Capture the cell that displays the provided text and extract its [X, Y] central coordinate. 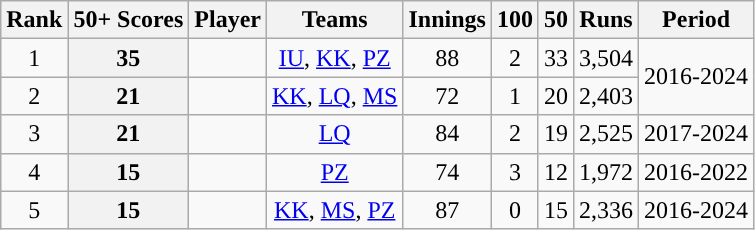
1,972 [606, 172]
2017-2024 [696, 134]
Period [696, 20]
KK, MS, PZ [335, 210]
88 [447, 58]
12 [556, 172]
20 [556, 96]
Rank [34, 20]
87 [447, 210]
50+ Scores [128, 20]
PZ [335, 172]
3,504 [606, 58]
74 [447, 172]
0 [514, 210]
Runs [606, 20]
50 [556, 20]
2,525 [606, 134]
IU, KK, PZ [335, 58]
33 [556, 58]
2016-2022 [696, 172]
Teams [335, 20]
72 [447, 96]
100 [514, 20]
LQ [335, 134]
84 [447, 134]
Innings [447, 20]
5 [34, 210]
35 [128, 58]
2,403 [606, 96]
19 [556, 134]
4 [34, 172]
KK, LQ, MS [335, 96]
Player [228, 20]
2,336 [606, 210]
